Extract the [X, Y] coordinate from the center of the cell holding the provided text.  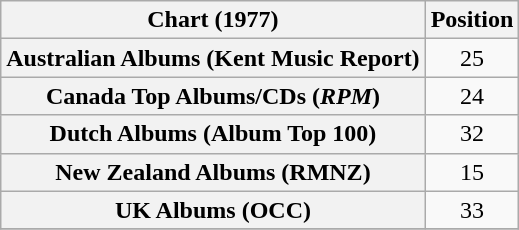
Chart (1977) [213, 20]
24 [472, 96]
32 [472, 134]
New Zealand Albums (RMNZ) [213, 172]
Australian Albums (Kent Music Report) [213, 58]
Dutch Albums (Album Top 100) [213, 134]
15 [472, 172]
Position [472, 20]
33 [472, 210]
Canada Top Albums/CDs (RPM) [213, 96]
UK Albums (OCC) [213, 210]
25 [472, 58]
